Locate the cell with the specified text and output its [x, y] center coordinate. 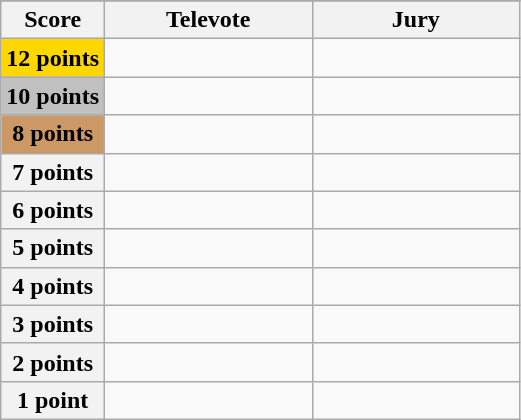
Score [53, 20]
10 points [53, 96]
8 points [53, 134]
4 points [53, 286]
Jury [416, 20]
5 points [53, 248]
Televote [209, 20]
12 points [53, 58]
1 point [53, 400]
7 points [53, 172]
3 points [53, 324]
6 points [53, 210]
2 points [53, 362]
